Capture the cell that displays the provided text and extract its [X, Y] central coordinate. 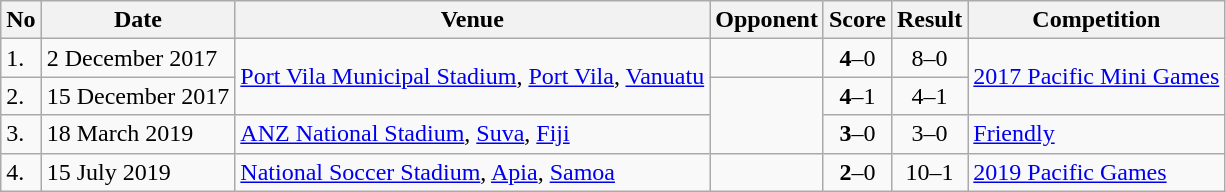
Friendly [1096, 134]
No [21, 20]
8–0 [929, 58]
2. [21, 96]
2017 Pacific Mini Games [1096, 77]
2 December 2017 [138, 58]
Competition [1096, 20]
Opponent [767, 20]
2–0 [857, 172]
4–0 [857, 58]
Date [138, 20]
15 December 2017 [138, 96]
ANZ National Stadium, Suva, Fiji [472, 134]
4. [21, 172]
3. [21, 134]
15 July 2019 [138, 172]
2019 Pacific Games [1096, 172]
Result [929, 20]
Port Vila Municipal Stadium, Port Vila, Vanuatu [472, 77]
National Soccer Stadium, Apia, Samoa [472, 172]
10–1 [929, 172]
18 March 2019 [138, 134]
Venue [472, 20]
Score [857, 20]
1. [21, 58]
